Extract the (X, Y) coordinate from the center of the cell holding the provided text.  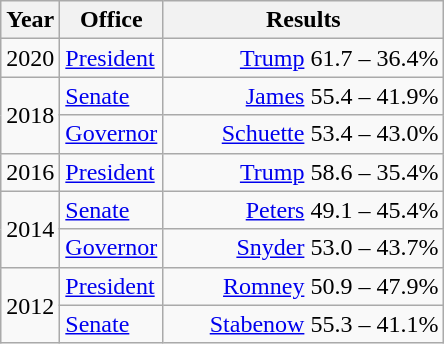
Trump 61.7 – 36.4% (304, 58)
Romney 50.9 – 47.9% (304, 286)
Schuette 53.4 – 43.0% (304, 134)
2020 (30, 58)
Office (112, 20)
2014 (30, 229)
James 55.4 – 41.9% (304, 96)
Year (30, 20)
Trump 58.6 – 35.4% (304, 172)
Snyder 53.0 – 43.7% (304, 248)
Peters 49.1 – 45.4% (304, 210)
Results (304, 20)
2012 (30, 305)
Stabenow 55.3 – 41.1% (304, 324)
2016 (30, 172)
2018 (30, 115)
